Return (X, Y) of the center of cell containing provided text 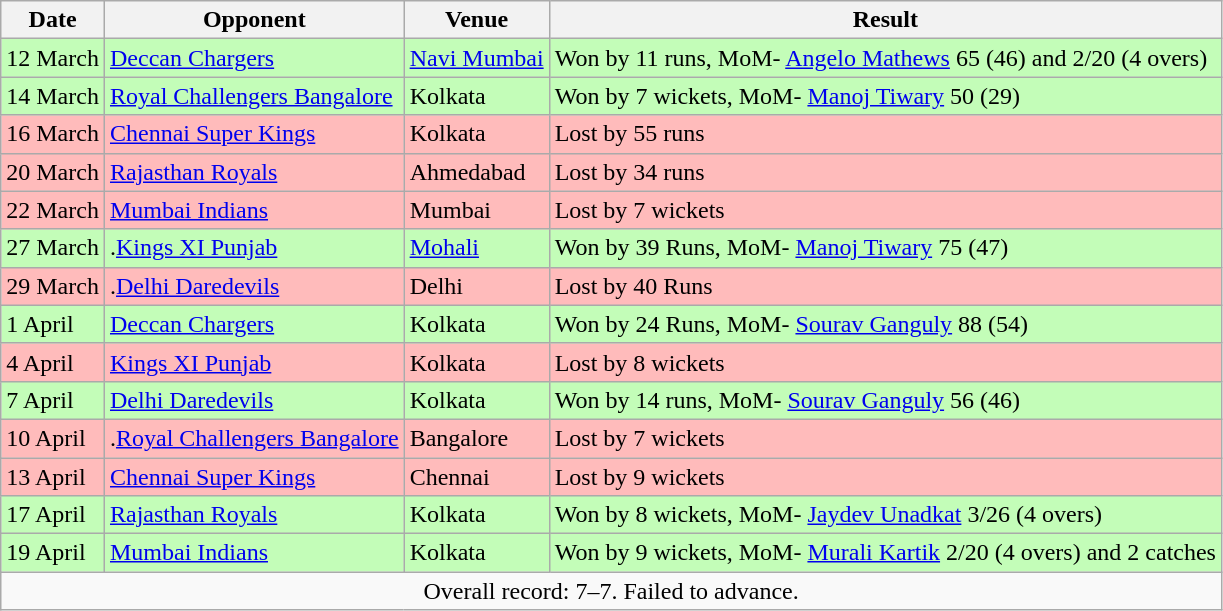
29 March (53, 286)
Lost by 40 Runs (885, 286)
Lost by 34 runs (885, 172)
Delhi (476, 286)
19 April (53, 553)
Date (53, 20)
17 April (53, 515)
Delhi Daredevils (254, 400)
Lost by 55 runs (885, 134)
14 March (53, 96)
13 April (53, 477)
.Delhi Daredevils (254, 286)
10 April (53, 438)
Won by 9 wickets, MoM- Murali Kartik 2/20 (4 overs) and 2 catches (885, 553)
Bangalore (476, 438)
Royal Challengers Bangalore (254, 96)
20 March (53, 172)
Won by 11 runs, MoM- Angelo Mathews 65 (46) and 2/20 (4 overs) (885, 58)
Won by 24 Runs, MoM- Sourav Ganguly 88 (54) (885, 324)
Lost by 9 wickets (885, 477)
Mumbai (476, 210)
Ahmedabad (476, 172)
Kings XI Punjab (254, 362)
4 April (53, 362)
Opponent (254, 20)
27 March (53, 248)
1 April (53, 324)
7 April (53, 400)
Won by 7 wickets, MoM- Manoj Tiwary 50 (29) (885, 96)
Result (885, 20)
Won by 14 runs, MoM- Sourav Ganguly 56 (46) (885, 400)
Chennai (476, 477)
Lost by 8 wickets (885, 362)
12 March (53, 58)
Mohali (476, 248)
.Royal Challengers Bangalore (254, 438)
16 March (53, 134)
Overall record: 7–7. Failed to advance. (612, 591)
22 March (53, 210)
.Kings XI Punjab (254, 248)
Venue (476, 20)
Won by 8 wickets, MoM- Jaydev Unadkat 3/26 (4 overs) (885, 515)
Won by 39 Runs, MoM- Manoj Tiwary 75 (47) (885, 248)
Navi Mumbai (476, 58)
